Find where the given text appears and provide that cell's center as (X, Y) coordinate. 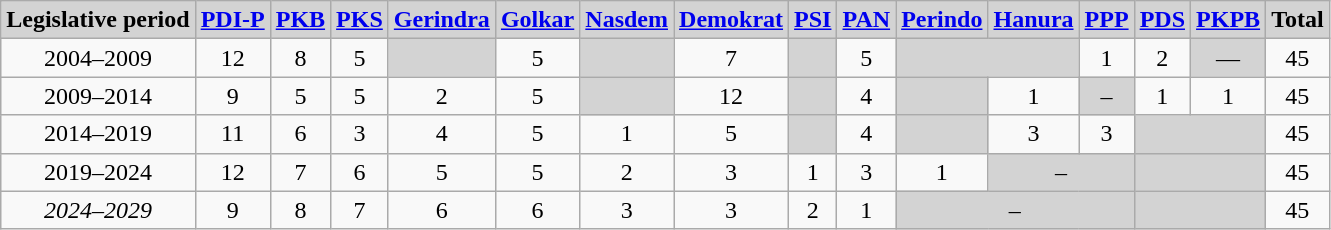
PKPB (1228, 20)
2004–2009 (98, 58)
Demokrat (732, 20)
Hanura (1034, 20)
PKB (300, 20)
Gerindra (442, 20)
PPP (1106, 20)
— (1228, 58)
Legislative period (98, 20)
11 (232, 134)
PDI-P (232, 20)
PAN (866, 20)
PKS (360, 20)
Golkar (537, 20)
Total (1298, 20)
PSI (813, 20)
2019–2024 (98, 172)
Nasdem (627, 20)
2009–2014 (98, 96)
PDS (1162, 20)
Perindo (942, 20)
2024–2029 (98, 210)
2014–2019 (98, 134)
